Find where the given text appears and provide that cell's center as (X, Y) coordinate. 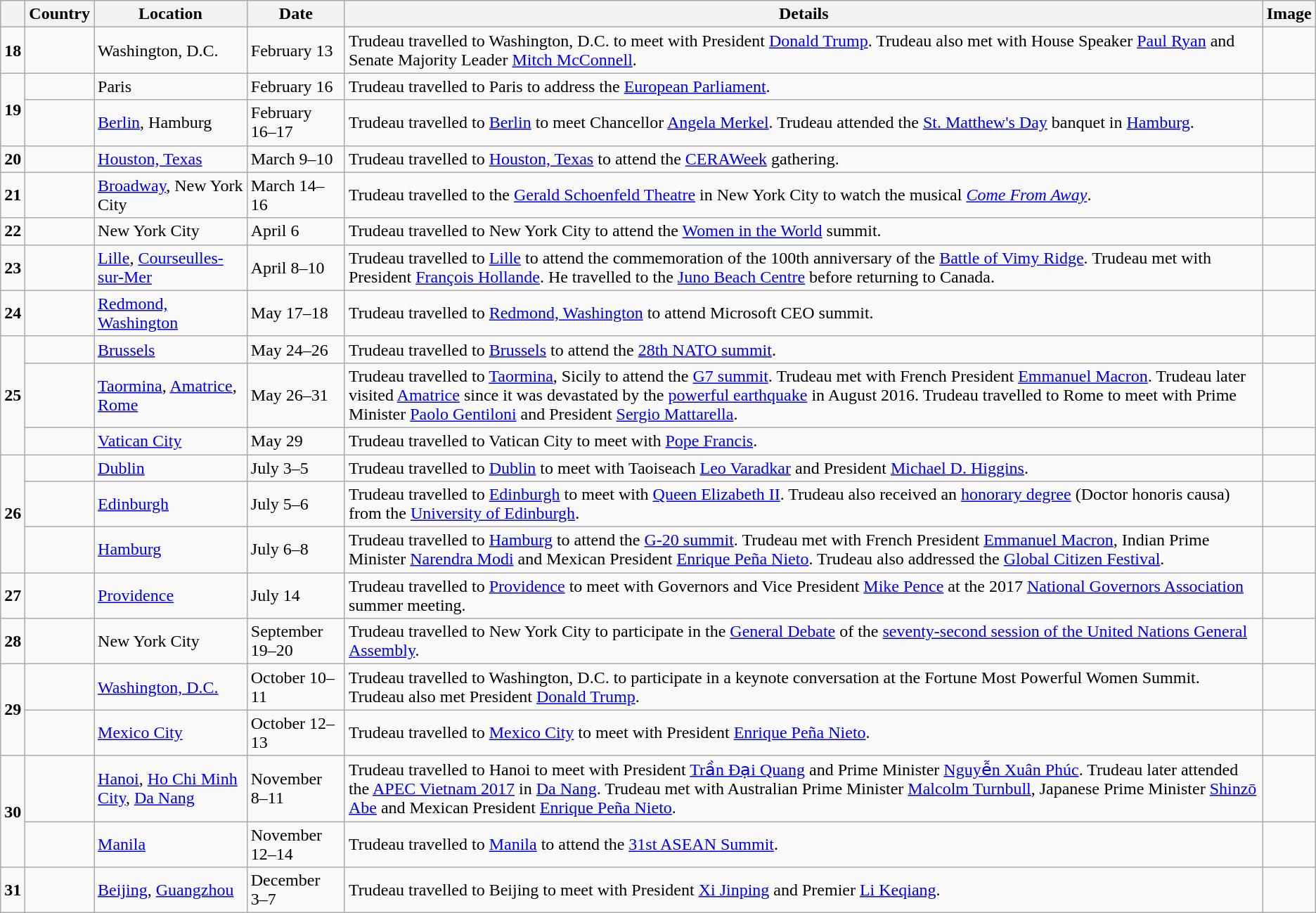
July 6–8 (295, 550)
March 14–16 (295, 195)
Trudeau travelled to Redmond, Washington to attend Microsoft CEO summit. (804, 313)
September 19–20 (295, 641)
October 12–13 (295, 732)
19 (13, 110)
December 3–7 (295, 890)
26 (13, 513)
Dublin (171, 467)
Location (171, 14)
Hamburg (171, 550)
Trudeau travelled to Beijing to meet with President Xi Jinping and Premier Li Keqiang. (804, 890)
Mexico City (171, 732)
July 5–6 (295, 505)
May 26–31 (295, 395)
20 (13, 159)
February 13 (295, 51)
24 (13, 313)
Trudeau travelled to Vatican City to meet with Pope Francis. (804, 441)
30 (13, 811)
18 (13, 51)
Trudeau travelled to New York City to attend the Women in the World summit. (804, 231)
Redmond, Washington (171, 313)
Providence (171, 596)
23 (13, 267)
May 17–18 (295, 313)
Trudeau travelled to Dublin to meet with Taoiseach Leo Varadkar and President Michael D. Higgins. (804, 467)
July 14 (295, 596)
Trudeau travelled to the Gerald Schoenfeld Theatre in New York City to watch the musical Come From Away. (804, 195)
Lille, Courseulles-sur-Mer (171, 267)
February 16 (295, 86)
25 (13, 395)
27 (13, 596)
May 24–26 (295, 349)
Details (804, 14)
Trudeau travelled to Mexico City to meet with President Enrique Peña Nieto. (804, 732)
Trudeau travelled to Paris to address the European Parliament. (804, 86)
Broadway, New York City (171, 195)
Brussels (171, 349)
Hanoi, Ho Chi Minh City, Da Nang (171, 789)
Trudeau travelled to New York City to participate in the General Debate of the seventy-second session of the United Nations General Assembly. (804, 641)
Houston, Texas (171, 159)
Date (295, 14)
May 29 (295, 441)
March 9–10 (295, 159)
February 16–17 (295, 122)
Trudeau travelled to Manila to attend the 31st ASEAN Summit. (804, 843)
Trudeau travelled to Berlin to meet Chancellor Angela Merkel. Trudeau attended the St. Matthew's Day banquet in Hamburg. (804, 122)
Taormina, Amatrice, Rome (171, 395)
28 (13, 641)
October 10–11 (295, 687)
April 8–10 (295, 267)
29 (13, 710)
November 8–11 (295, 789)
21 (13, 195)
Country (60, 14)
Trudeau travelled to Brussels to attend the 28th NATO summit. (804, 349)
Beijing, Guangzhou (171, 890)
Trudeau travelled to Houston, Texas to attend the CERAWeek gathering. (804, 159)
Image (1289, 14)
Edinburgh (171, 505)
April 6 (295, 231)
Berlin, Hamburg (171, 122)
Manila (171, 843)
Vatican City (171, 441)
Trudeau travelled to Providence to meet with Governors and Vice President Mike Pence at the 2017 National Governors Association summer meeting. (804, 596)
22 (13, 231)
Paris (171, 86)
31 (13, 890)
July 3–5 (295, 467)
November 12–14 (295, 843)
